Output the [x, y] coordinate of the center of the cell containing the given text.  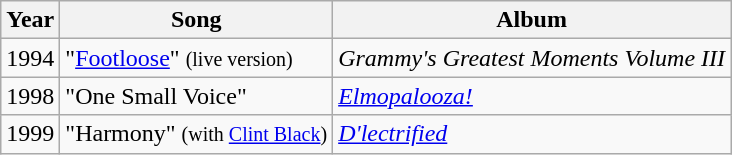
D'lectrified [532, 134]
1994 [30, 58]
Grammy's Greatest Moments Volume III [532, 58]
1998 [30, 96]
Elmopalooza! [532, 96]
"One Small Voice" [196, 96]
Song [196, 20]
Album [532, 20]
"Harmony" (with Clint Black) [196, 134]
1999 [30, 134]
Year [30, 20]
"Footloose" (live version) [196, 58]
